Capture the cell that displays the provided text and extract its [x, y] central coordinate. 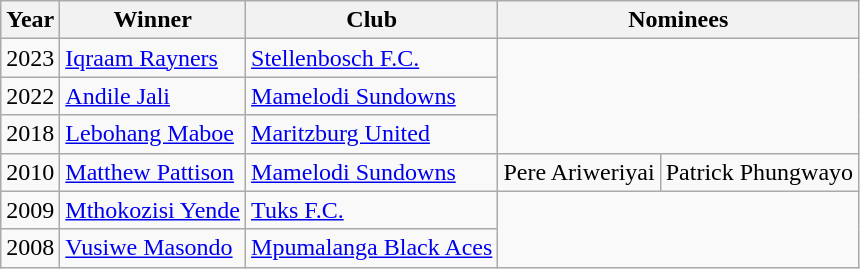
2023 [30, 58]
Lebohang Maboe [153, 134]
Tuks F.C. [372, 210]
Pere Ariweriyai [579, 172]
Year [30, 20]
2009 [30, 210]
Stellenbosch F.C. [372, 58]
Mthokozisi Yende [153, 210]
Nominees [678, 20]
2008 [30, 248]
2010 [30, 172]
2022 [30, 96]
Andile Jali [153, 96]
Club [372, 20]
Mpumalanga Black Aces [372, 248]
Iqraam Rayners [153, 58]
Patrick Phungwayo [759, 172]
2018 [30, 134]
Vusiwe Masondo [153, 248]
Winner [153, 20]
Matthew Pattison [153, 172]
Maritzburg United [372, 134]
